Provide the [X, Y] coordinate of the cell's center where the given text is located.  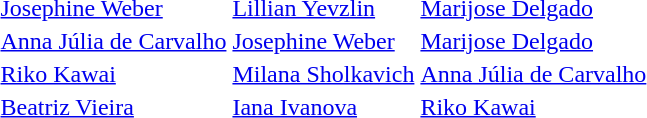
Josephine Weber [324, 41]
Milana Sholkavich [324, 74]
